Provide the [X, Y] coordinate of the cell's center where the given text is located.  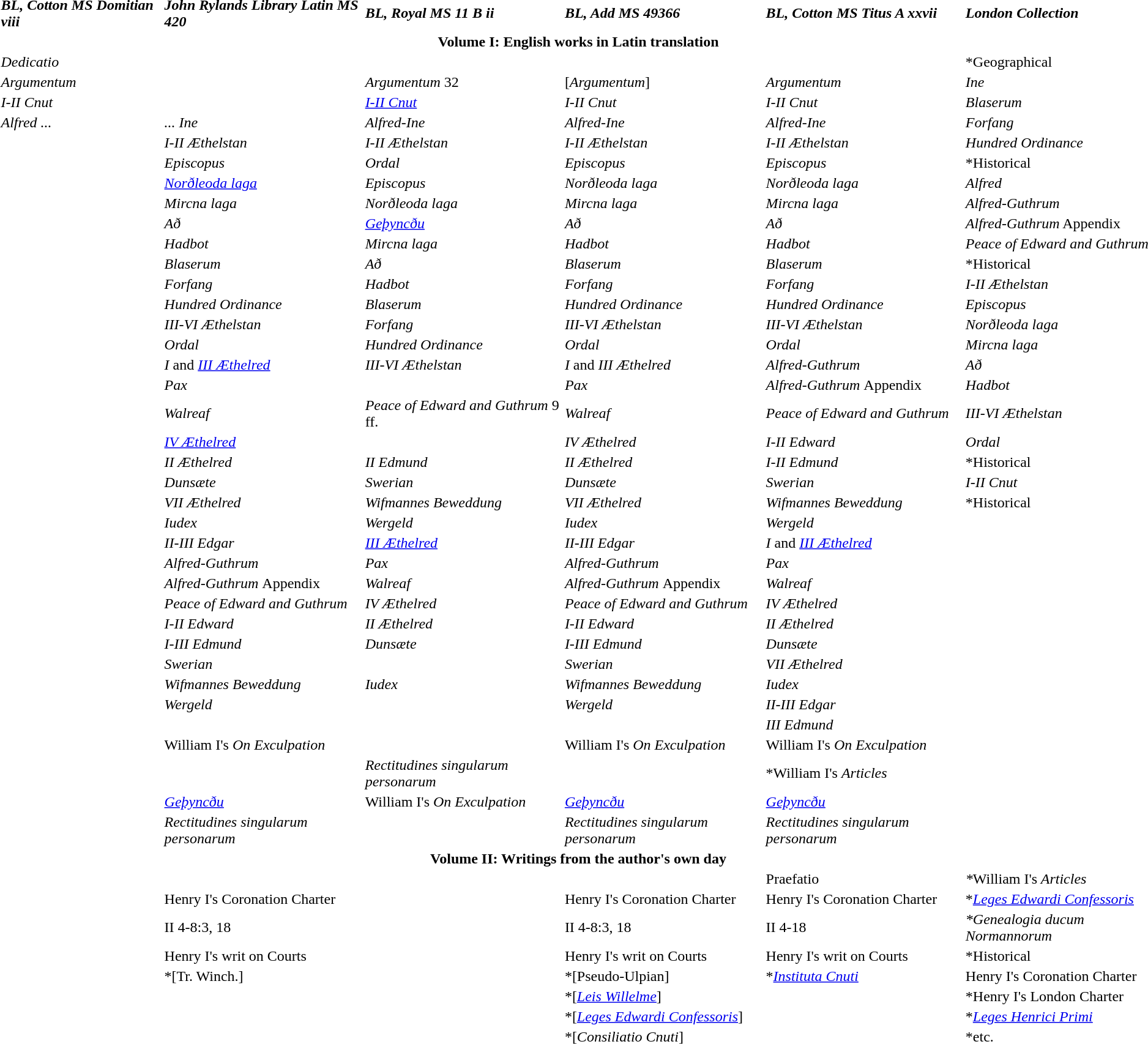
II 4-18 [864, 928]
I-II Edmund [864, 462]
*[Pseudo-Ulpian] [663, 976]
Peace of Edward and Guthrum 9 ff. [463, 414]
*Instituta Cnuti [864, 976]
*[Leis Willelme] [663, 996]
III Edmund [864, 725]
Argumentum 32 [463, 82]
II Edmund [463, 462]
Alfred ... [81, 122]
Dedicatio [81, 62]
III Æthelred [463, 543]
... Ine [263, 122]
Praefatio [864, 879]
[Argumentum] [663, 82]
*[Tr. Winch.] [263, 976]
*William I's Articles [864, 774]
*[Leges Edwardi Confessoris] [663, 1016]
